For the text-containing cell, return its midpoint in (x, y) coordinate format. 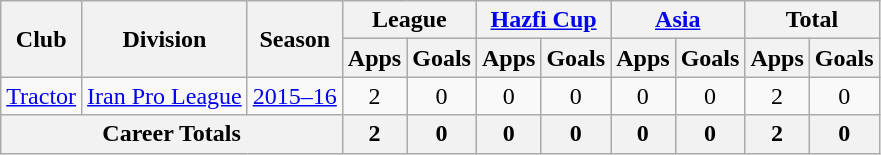
Asia (678, 20)
Tractor (42, 96)
Career Totals (172, 134)
2015–16 (294, 96)
Total (812, 20)
Hazfi Cup (543, 20)
Division (165, 39)
League (409, 20)
Season (294, 39)
Iran Pro League (165, 96)
Club (42, 39)
